Return the (x, y) coordinate for the center point of the cell that contains the specified text.  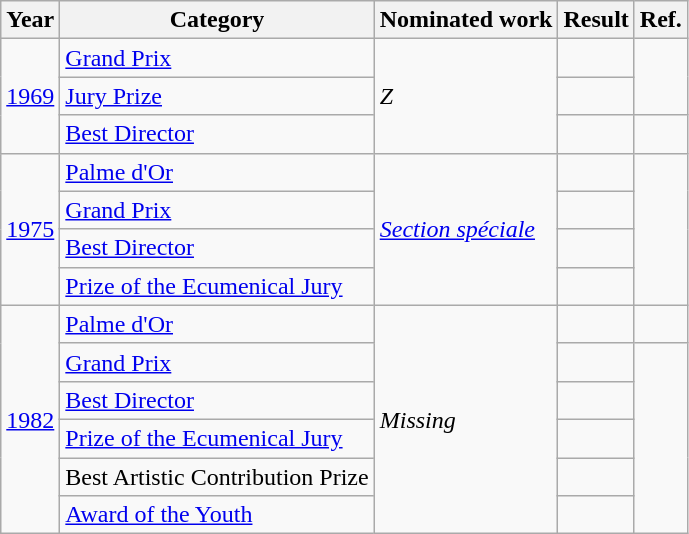
1982 (30, 419)
Section spéciale (466, 229)
Best Artistic Contribution Prize (217, 477)
Result (596, 20)
Z (466, 96)
Award of the Youth (217, 515)
Missing (466, 419)
Category (217, 20)
1975 (30, 229)
Year (30, 20)
Ref. (660, 20)
Nominated work (466, 20)
Jury Prize (217, 96)
1969 (30, 96)
